Return (X, Y) of the center of cell containing provided text 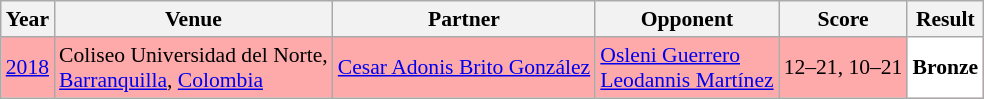
Bronze (945, 68)
2018 (28, 68)
Venue (194, 19)
12–21, 10–21 (844, 68)
Opponent (686, 19)
Partner (464, 19)
Coliseo Universidad del Norte,Barranquilla, Colombia (194, 68)
Score (844, 19)
Osleni Guerrero Leodannis Martínez (686, 68)
Cesar Adonis Brito González (464, 68)
Result (945, 19)
Year (28, 19)
